Output the (X, Y) coordinate of the center of the cell containing the given text.  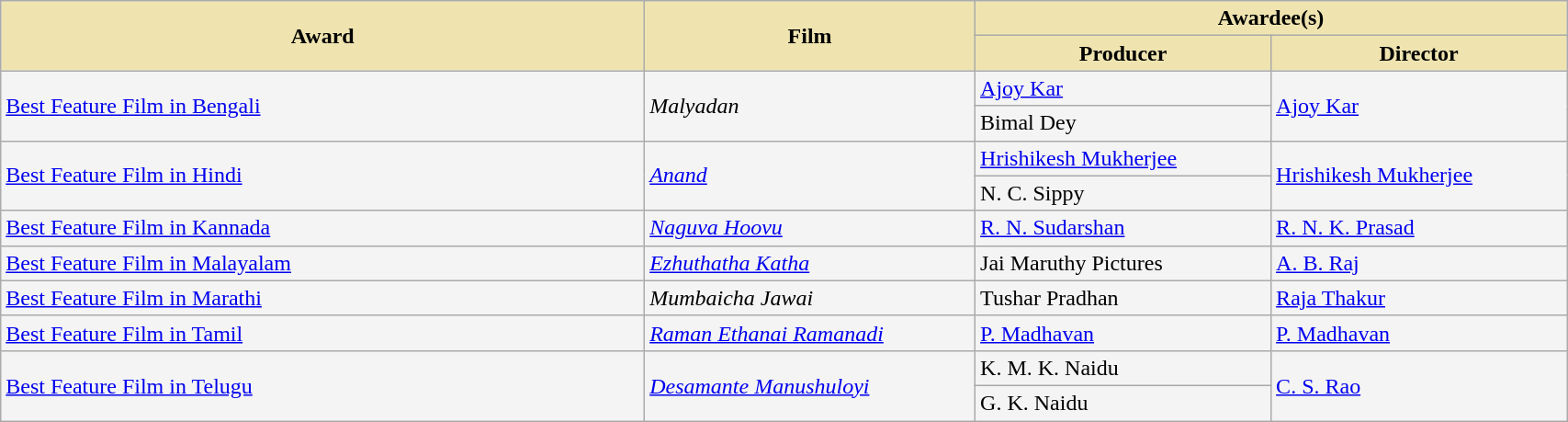
R. N. K. Prasad (1419, 228)
Producer (1123, 53)
Raman Ethanai Ramanadi (810, 333)
G. K. Naidu (1123, 403)
Best Feature Film in Malayalam (323, 263)
Tushar Pradhan (1123, 298)
Jai Maruthy Pictures (1123, 263)
Award (323, 36)
Best Feature Film in Marathi (323, 298)
Bimal Dey (1123, 123)
Naguva Hoovu (810, 228)
Anand (810, 176)
Film (810, 36)
Mumbaicha Jawai (810, 298)
Best Feature Film in Kannada (323, 228)
Best Feature Film in Hindi (323, 176)
N. C. Sippy (1123, 193)
K. M. K. Naidu (1123, 368)
Best Feature Film in Telugu (323, 385)
C. S. Rao (1419, 385)
Best Feature Film in Bengali (323, 106)
Malyadan (810, 106)
Desamante Manushuloyi (810, 385)
Best Feature Film in Tamil (323, 333)
Raja Thakur (1419, 298)
Director (1419, 53)
R. N. Sudarshan (1123, 228)
Awardee(s) (1271, 18)
A. B. Raj (1419, 263)
Ezhuthatha Katha (810, 263)
